Locate the cell with the specified text and output its [x, y] center coordinate. 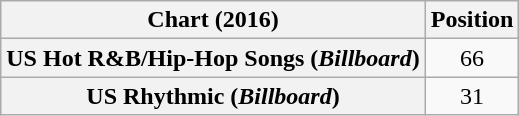
Chart (2016) [213, 20]
US Hot R&B/Hip-Hop Songs (Billboard) [213, 58]
66 [472, 58]
Position [472, 20]
US Rhythmic (Billboard) [213, 96]
31 [472, 96]
